Return (x, y) of the center of cell containing provided text 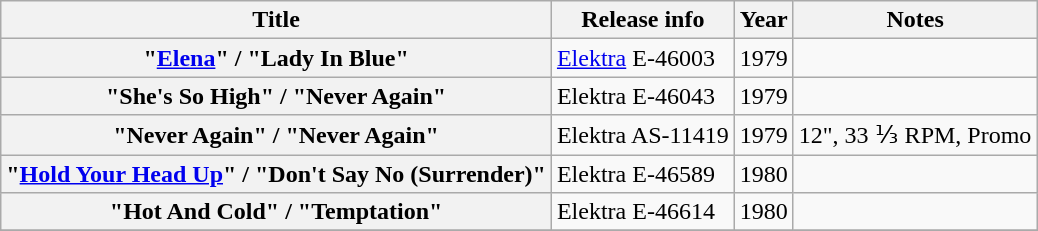
"She's So High" / "Never Again" (276, 96)
Elektra E-46614 (642, 212)
"Hot And Cold" / "Temptation" (276, 212)
"Elena" / "Lady In Blue" (276, 58)
12", 33 ⅓ RPM, Promo (915, 135)
Elektra E-46589 (642, 173)
Elektra AS-11419 (642, 135)
Title (276, 20)
Notes (915, 20)
"Hold Your Head Up" / "Don't Say No (Surrender)" (276, 173)
Elektra E-46003 (642, 58)
Release info (642, 20)
Elektra E-46043 (642, 96)
"Never Again" / "Never Again" (276, 135)
Year (764, 20)
